Return [X, Y] of the center of cell containing provided text 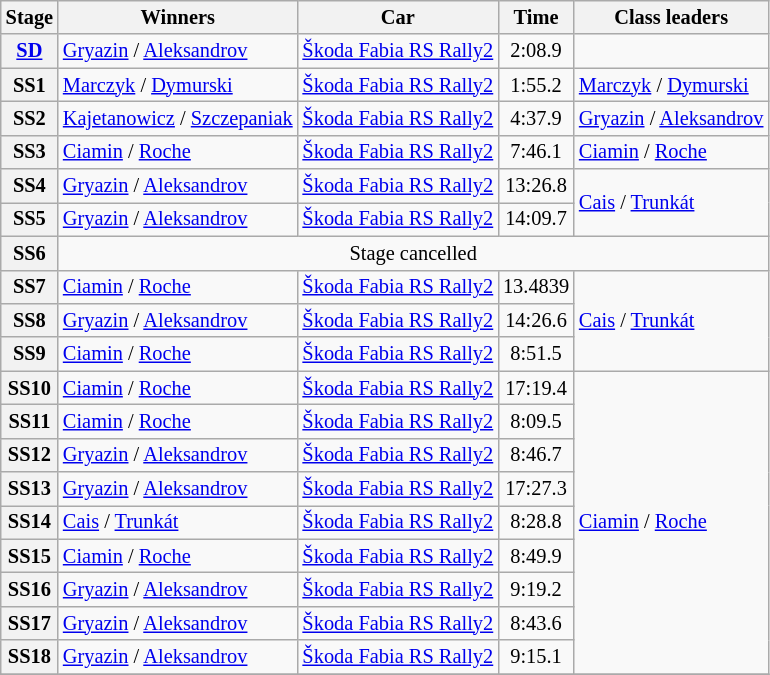
SD [30, 51]
SS10 [30, 388]
14:09.7 [536, 219]
SS5 [30, 219]
9:19.2 [536, 589]
SS17 [30, 623]
8:09.5 [536, 421]
SS4 [30, 186]
Winners [178, 17]
Stage [30, 17]
SS3 [30, 152]
14:26.6 [536, 320]
Stage cancelled [413, 253]
1:55.2 [536, 85]
Kajetanowicz / Szczepaniak [178, 118]
13:26.8 [536, 186]
4:37.9 [536, 118]
8:51.5 [536, 354]
SS2 [30, 118]
SS15 [30, 556]
8:46.7 [536, 455]
SS7 [30, 287]
13.4839 [536, 287]
7:46.1 [536, 152]
Car [398, 17]
SS13 [30, 489]
SS14 [30, 522]
SS1 [30, 85]
8:49.9 [536, 556]
17:19.4 [536, 388]
SS6 [30, 253]
SS8 [30, 320]
Class leaders [671, 17]
SS16 [30, 589]
9:15.1 [536, 657]
8:28.8 [536, 522]
Time [536, 17]
SS12 [30, 455]
2:08.9 [536, 51]
8:43.6 [536, 623]
SS18 [30, 657]
SS9 [30, 354]
17:27.3 [536, 489]
SS11 [30, 421]
